Output the [x, y] coordinate of the center of the cell containing the given text.  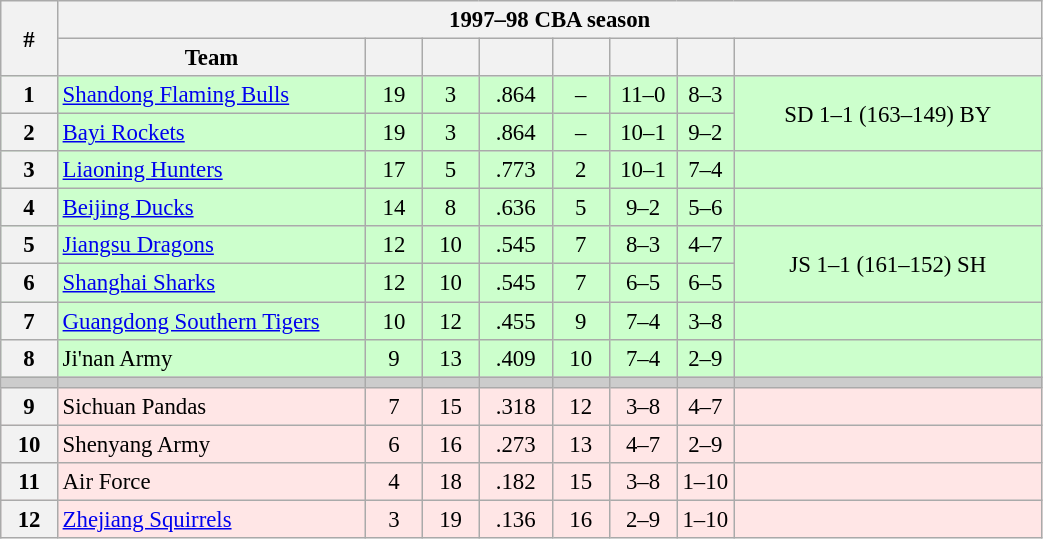
17 [394, 170]
Team [211, 58]
Beijing Ducks [211, 208]
.636 [516, 208]
Guangdong Southern Tigers [211, 321]
.409 [516, 358]
Shenyang Army [211, 444]
14 [394, 208]
5–6 [706, 208]
Sichuan Pandas [211, 406]
Shandong Flaming Bulls [211, 95]
.136 [516, 519]
Liaoning Hunters [211, 170]
Air Force [211, 482]
11–0 [643, 95]
Zhejiang Squirrels [211, 519]
.273 [516, 444]
# [30, 38]
Jiangsu Dragons [211, 245]
SD 1–1 (163–149) BY [888, 114]
Shanghai Sharks [211, 283]
1 [30, 95]
18 [450, 482]
.318 [516, 406]
Bayi Rockets [211, 133]
.182 [516, 482]
Ji'nan Army [211, 358]
.773 [516, 170]
1997–98 CBA season [550, 20]
11 [30, 482]
JS 1–1 (161–152) SH [888, 264]
.455 [516, 321]
